Locate the cell with the specified text and output its [X, Y] center coordinate. 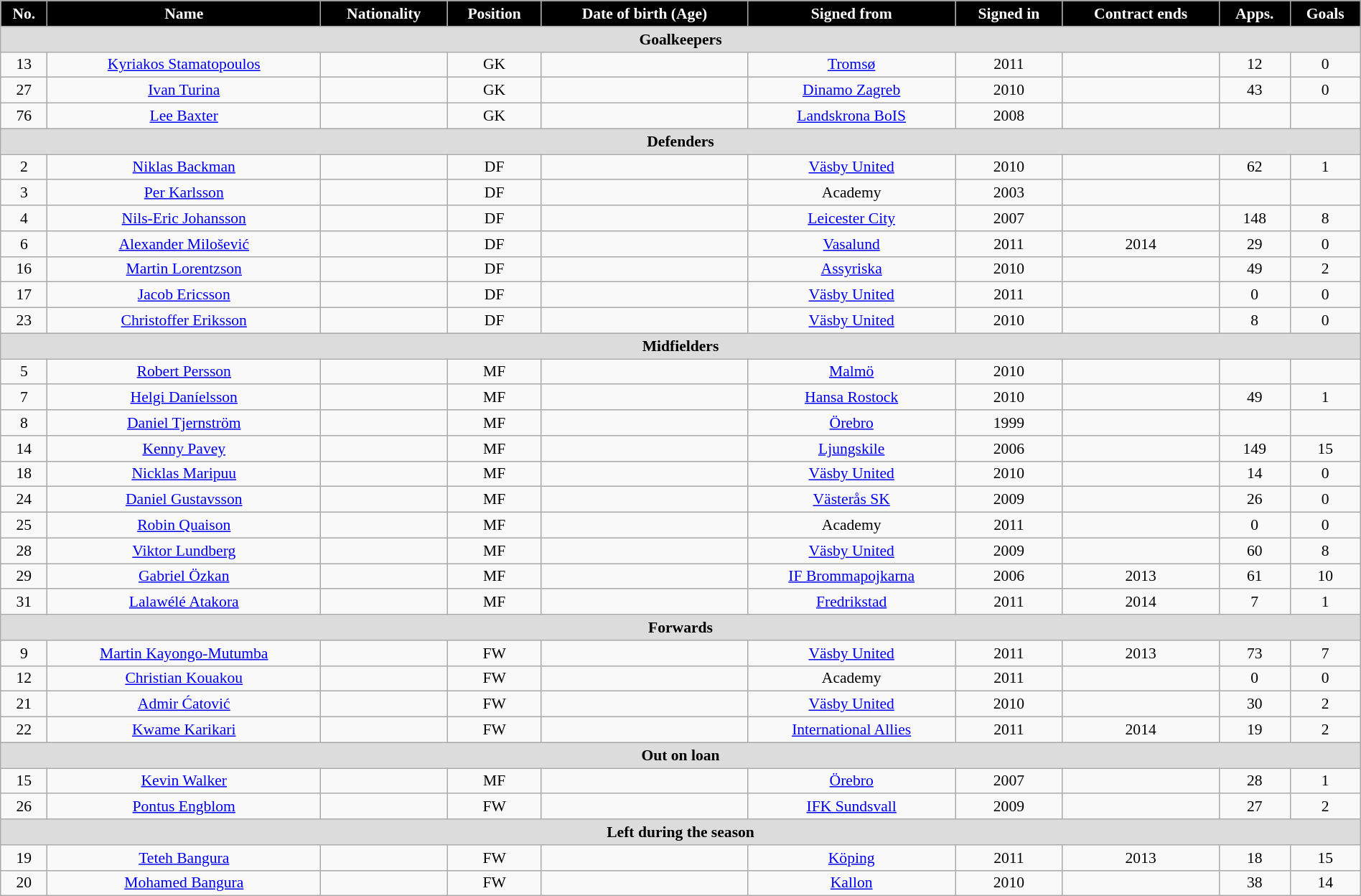
Martin Lorentzson [184, 269]
Signed in [1009, 14]
38 [1255, 883]
20 [24, 883]
2008 [1009, 116]
Ljungskile [851, 449]
2003 [1009, 193]
6 [24, 244]
Position [494, 14]
Hansa Rostock [851, 398]
Nils-Eric Johansson [184, 218]
Köping [851, 858]
Kevin Walker [184, 781]
Tromsø [851, 65]
Christoffer Eriksson [184, 321]
148 [1255, 218]
Teteh Bangura [184, 858]
Contract ends [1141, 14]
Pontus Engblom [184, 807]
9 [24, 653]
Goals [1325, 14]
No. [24, 14]
10 [1325, 577]
Per Karlsson [184, 193]
Västerås SK [851, 500]
Signed from [851, 14]
Date of birth (Age) [645, 14]
23 [24, 321]
Forwards [680, 627]
Daniel Tjernström [184, 423]
IFK Sundsvall [851, 807]
Robert Persson [184, 372]
Left during the season [680, 832]
Christian Kouakou [184, 678]
Gabriel Özkan [184, 577]
24 [24, 500]
149 [1255, 449]
Daniel Gustavsson [184, 500]
Alexander Milošević [184, 244]
Viktor Lundberg [184, 551]
Robin Quaison [184, 526]
30 [1255, 704]
43 [1255, 90]
Kallon [851, 883]
61 [1255, 577]
3 [24, 193]
4 [24, 218]
Niklas Backman [184, 167]
Kyriakos Stamatopoulos [184, 65]
17 [24, 295]
Mohamed Bangura [184, 883]
Midfielders [680, 346]
Kenny Pavey [184, 449]
Lee Baxter [184, 116]
76 [24, 116]
Malmö [851, 372]
Assyriska [851, 269]
IF Brommapojkarna [851, 577]
1999 [1009, 423]
Kwame Karikari [184, 730]
60 [1255, 551]
22 [24, 730]
Jacob Ericsson [184, 295]
31 [24, 602]
International Allies [851, 730]
Lalawélé Atakora [184, 602]
Nationality [384, 14]
62 [1255, 167]
Out on loan [680, 755]
5 [24, 372]
Landskrona BoIS [851, 116]
73 [1255, 653]
Goalkeepers [680, 39]
Leicester City [851, 218]
Fredrikstad [851, 602]
Nicklas Maripuu [184, 474]
21 [24, 704]
Dinamo Zagreb [851, 90]
Defenders [680, 141]
Helgi Daníelsson [184, 398]
Vasalund [851, 244]
Ivan Turina [184, 90]
Name [184, 14]
25 [24, 526]
Apps. [1255, 14]
13 [24, 65]
16 [24, 269]
Admir Ćatović [184, 704]
Martin Kayongo-Mutumba [184, 653]
